Scan for the cell matching the given text and deliver its [X, Y] coordinate at center. 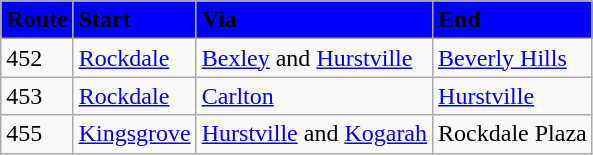
Kingsgrove [134, 134]
Carlton [314, 96]
Hurstville [513, 96]
Via [314, 20]
Beverly Hills [513, 58]
452 [37, 58]
Route [37, 20]
Rockdale Plaza [513, 134]
Start [134, 20]
455 [37, 134]
End [513, 20]
453 [37, 96]
Bexley and Hurstville [314, 58]
Hurstville and Kogarah [314, 134]
